Pinpoint the cell where the given text exists, returning its [X, Y] midpoint coordinate. 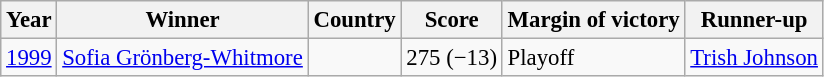
Sofia Grönberg-Whitmore [182, 58]
275 (−13) [452, 58]
1999 [29, 58]
Margin of victory [594, 20]
Country [354, 20]
Year [29, 20]
Trish Johnson [754, 58]
Runner-up [754, 20]
Score [452, 20]
Playoff [594, 58]
Winner [182, 20]
